Find where the given text appears and provide that cell's center as (X, Y) coordinate. 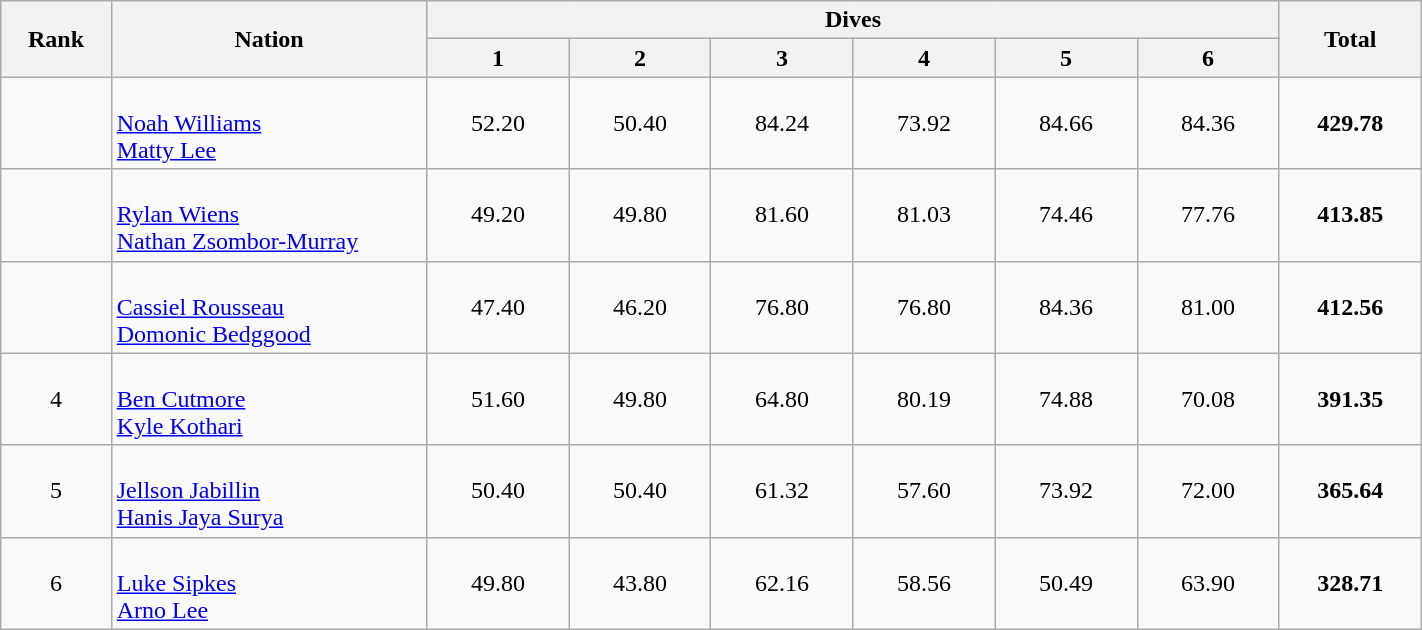
Rank (56, 39)
43.80 (640, 583)
81.60 (782, 215)
1 (498, 58)
63.90 (1208, 583)
Cassiel RousseauDomonic Bedggood (269, 307)
413.85 (1350, 215)
Total (1350, 39)
Rylan WiensNathan Zsombor-Murray (269, 215)
Dives (853, 20)
74.46 (1066, 215)
81.03 (924, 215)
51.60 (498, 399)
Ben CutmoreKyle Kothari (269, 399)
49.20 (498, 215)
52.20 (498, 123)
50.49 (1066, 583)
81.00 (1208, 307)
2 (640, 58)
58.56 (924, 583)
3 (782, 58)
Jellson JabillinHanis Jaya Surya (269, 491)
391.35 (1350, 399)
64.80 (782, 399)
Nation (269, 39)
77.76 (1208, 215)
Luke SipkesArno Lee (269, 583)
47.40 (498, 307)
84.66 (1066, 123)
412.56 (1350, 307)
62.16 (782, 583)
57.60 (924, 491)
70.08 (1208, 399)
365.64 (1350, 491)
61.32 (782, 491)
72.00 (1208, 491)
46.20 (640, 307)
80.19 (924, 399)
429.78 (1350, 123)
328.71 (1350, 583)
84.24 (782, 123)
Noah WilliamsMatty Lee (269, 123)
74.88 (1066, 399)
